From the cell containing the given text, extract its center point as [x, y] coordinate. 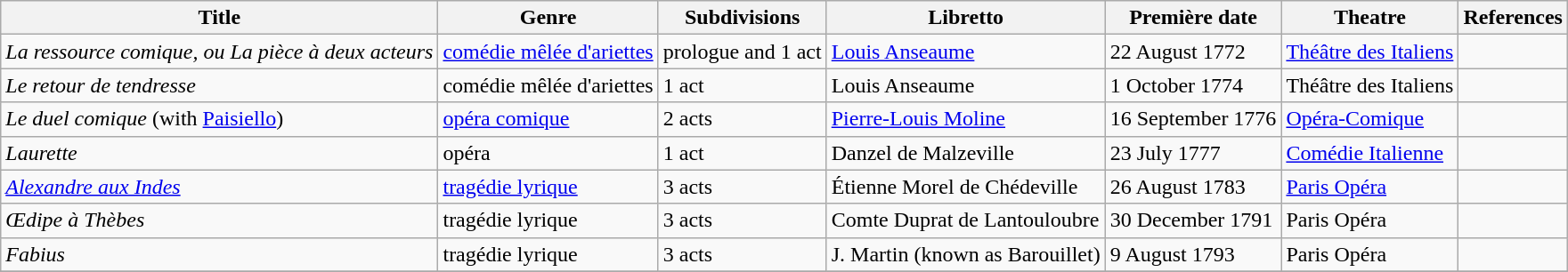
1 October 1774 [1193, 85]
Étienne Morel de Chédeville [965, 187]
Title [219, 18]
La ressource comique, ou La pièce à deux acteurs [219, 52]
Première date [1193, 18]
Œdipe à Thèbes [219, 220]
Alexandre aux Indes [219, 187]
Danzel de Malzeville [965, 153]
30 December 1791 [1193, 220]
26 August 1783 [1193, 187]
opéra comique [548, 119]
opéra [548, 153]
Le duel comique (with Paisiello) [219, 119]
Theatre [1369, 18]
22 August 1772 [1193, 52]
Pierre-Louis Moline [965, 119]
prologue and 1 act [743, 52]
23 July 1777 [1193, 153]
Fabius [219, 254]
References [1514, 18]
Genre [548, 18]
16 September 1776 [1193, 119]
Opéra-Comique [1369, 119]
9 August 1793 [1193, 254]
J. Martin (known as Barouillet) [965, 254]
Laurette [219, 153]
Libretto [965, 18]
Sub­divisions [743, 18]
2 acts [743, 119]
Le retour de tendresse [219, 85]
Comte Duprat de Lantouloubre [965, 220]
Comédie Italienne [1369, 153]
